From the cell containing the given text, extract its center point as (x, y) coordinate. 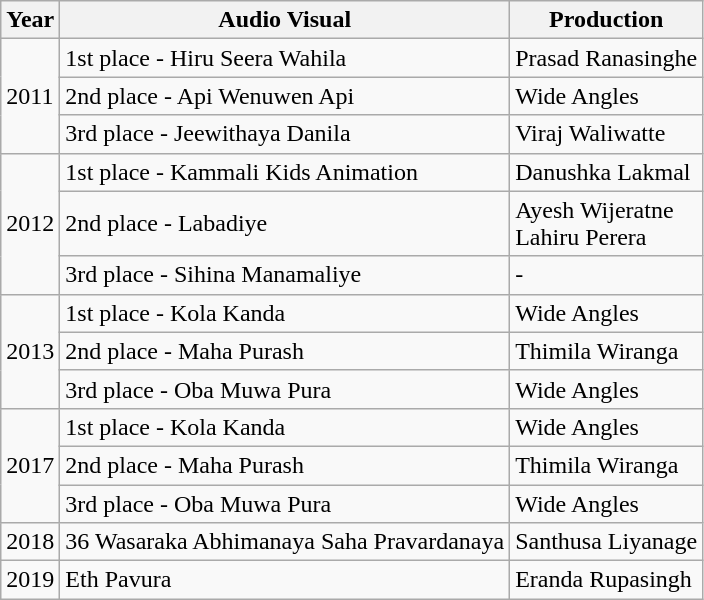
1st place - Kammali Kids Animation (285, 172)
2012 (30, 224)
1st place - Hiru Seera Wahila (285, 58)
2013 (30, 351)
2019 (30, 580)
Eth Pavura (285, 580)
Ayesh Wijeratne Lahiru Perera (606, 224)
Production (606, 20)
Santhusa Liyanage (606, 542)
- (606, 275)
Eranda Rupasingh (606, 580)
Prasad Ranasinghe (606, 58)
Danushka Lakmal (606, 172)
2017 (30, 465)
2nd place - Api Wenuwen Api (285, 96)
2011 (30, 96)
2nd place - Labadiye (285, 224)
3rd place - Sihina Manamaliye (285, 275)
2018 (30, 542)
Viraj Waliwatte (606, 134)
36 Wasaraka Abhimanaya Saha Pravardanaya (285, 542)
3rd place - Jeewithaya Danila (285, 134)
Year (30, 20)
Audio Visual (285, 20)
